Identify which cell holds the provided text, then report its [X, Y] central coordinate. 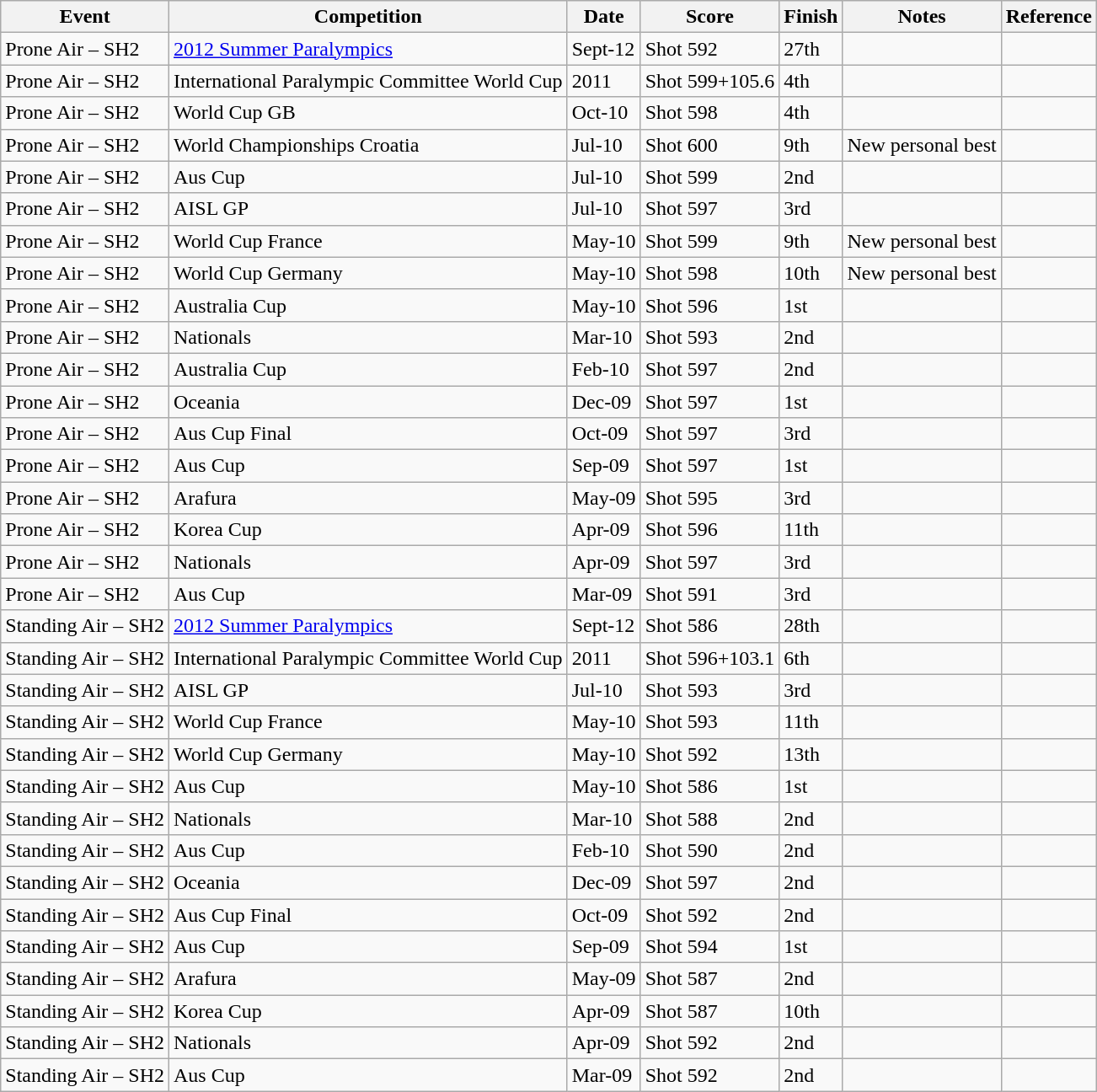
Date [603, 17]
Score [709, 17]
World Championships Croatia [369, 145]
Competition [369, 17]
World Cup GB [369, 113]
Shot 599+105.6 [709, 81]
Shot 588 [709, 818]
27th [811, 49]
Finish [811, 17]
Shot 596+103.1 [709, 658]
28th [811, 626]
Event [85, 17]
6th [811, 658]
Oct-10 [603, 113]
Shot 591 [709, 594]
Shot 595 [709, 498]
Shot 594 [709, 947]
Notes [922, 17]
Shot 590 [709, 850]
13th [811, 754]
Shot 600 [709, 145]
Reference [1048, 17]
